Identify which cell holds the provided text, then report its [x, y] central coordinate. 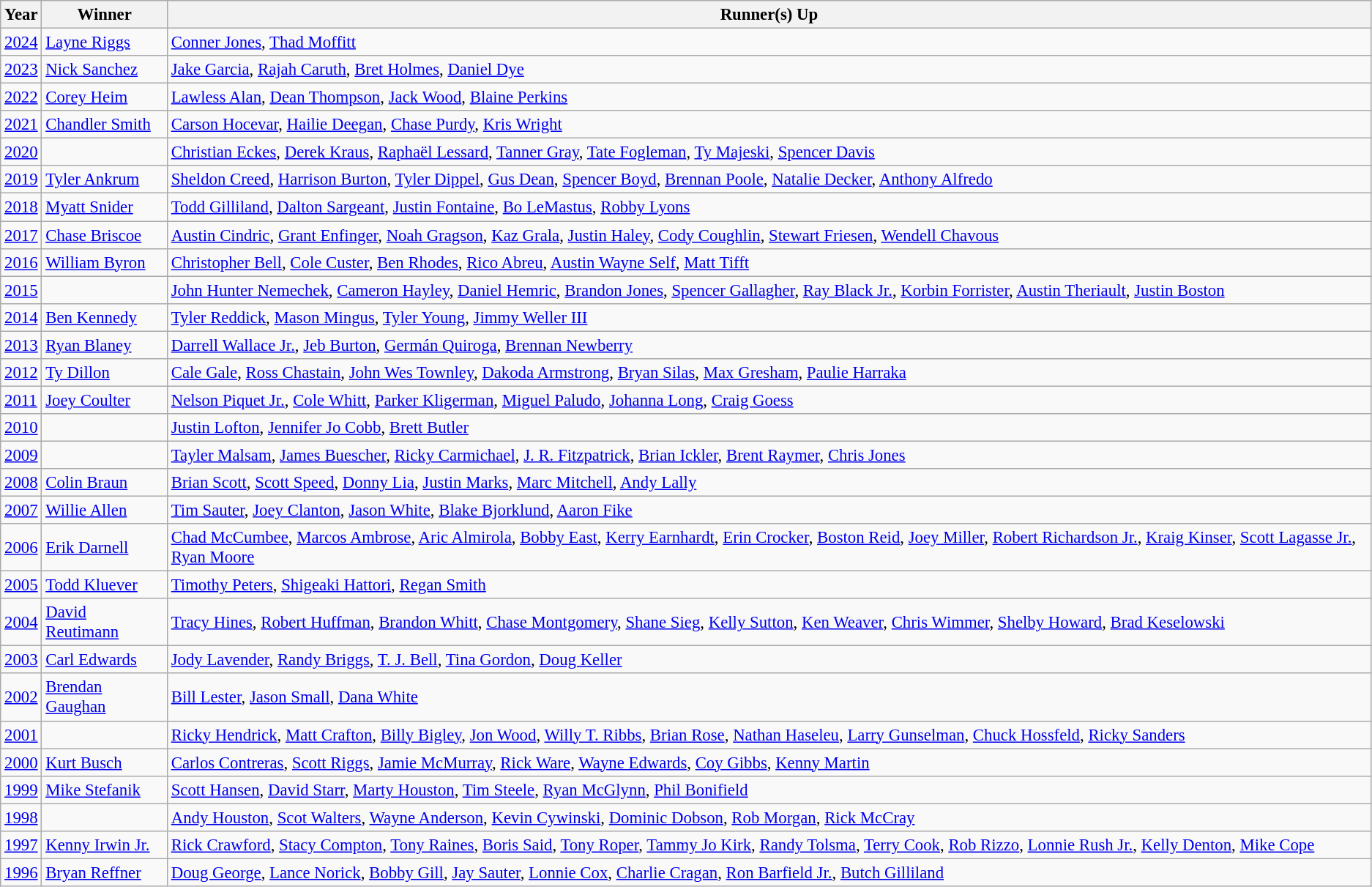
Lawless Alan, Dean Thompson, Jack Wood, Blaine Perkins [769, 97]
Myatt Snider [104, 207]
1997 [21, 845]
Layne Riggs [104, 42]
1996 [21, 872]
Justin Lofton, Jennifer Jo Cobb, Brett Butler [769, 428]
2017 [21, 235]
Carlos Contreras, Scott Riggs, Jamie McMurray, Rick Ware, Wayne Edwards, Coy Gibbs, Kenny Martin [769, 762]
2008 [21, 483]
Bill Lester, Jason Small, Dana White [769, 697]
Ricky Hendrick, Matt Crafton, Billy Bigley, Jon Wood, Willy T. Ribbs, Brian Rose, Nathan Haseleu, Larry Gunselman, Chuck Hossfeld, Ricky Sanders [769, 735]
Tyler Ankrum [104, 179]
2013 [21, 345]
Todd Gilliland, Dalton Sargeant, Justin Fontaine, Bo LeMastus, Robby Lyons [769, 207]
Austin Cindric, Grant Enfinger, Noah Gragson, Kaz Grala, Justin Haley, Cody Coughlin, Stewart Friesen, Wendell Chavous [769, 235]
1999 [21, 790]
2014 [21, 317]
2023 [21, 70]
Scott Hansen, David Starr, Marty Houston, Tim Steele, Ryan McGlynn, Phil Bonifield [769, 790]
2010 [21, 428]
Willie Allen [104, 511]
Tyler Reddick, Mason Mingus, Tyler Young, Jimmy Weller III [769, 317]
2018 [21, 207]
Tayler Malsam, James Buescher, Ricky Carmichael, J. R. Fitzpatrick, Brian Ickler, Brent Raymer, Chris Jones [769, 455]
2003 [21, 660]
Corey Heim [104, 97]
2012 [21, 373]
2000 [21, 762]
Todd Kluever [104, 585]
Timothy Peters, Shigeaki Hattori, Regan Smith [769, 585]
2002 [21, 697]
2016 [21, 262]
2004 [21, 623]
Carl Edwards [104, 660]
Bryan Reffner [104, 872]
2022 [21, 97]
Tracy Hines, Robert Huffman, Brandon Whitt, Chase Montgomery, Shane Sieg, Kelly Sutton, Ken Weaver, Chris Wimmer, Shelby Howard, Brad Keselowski [769, 623]
William Byron [104, 262]
Christian Eckes, Derek Kraus, Raphaël Lessard, Tanner Gray, Tate Fogleman, Ty Majeski, Spencer Davis [769, 152]
Christopher Bell, Cole Custer, Ben Rhodes, Rico Abreu, Austin Wayne Self, Matt Tifft [769, 262]
2019 [21, 179]
2009 [21, 455]
Ben Kennedy [104, 317]
2005 [21, 585]
Brendan Gaughan [104, 697]
Mike Stefanik [104, 790]
2007 [21, 511]
Darrell Wallace Jr., Jeb Burton, Germán Quiroga, Brennan Newberry [769, 345]
Jake Garcia, Rajah Caruth, Bret Holmes, Daniel Dye [769, 70]
Jody Lavender, Randy Briggs, T. J. Bell, Tina Gordon, Doug Keller [769, 660]
Chase Briscoe [104, 235]
2011 [21, 400]
Joey Coulter [104, 400]
Nick Sanchez [104, 70]
Kurt Busch [104, 762]
Cale Gale, Ross Chastain, John Wes Townley, Dakoda Armstrong, Bryan Silas, Max Gresham, Paulie Harraka [769, 373]
Colin Braun [104, 483]
Ryan Blaney [104, 345]
Andy Houston, Scot Walters, Wayne Anderson, Kevin Cywinski, Dominic Dobson, Rob Morgan, Rick McCray [769, 817]
2021 [21, 125]
Year [21, 15]
Tim Sauter, Joey Clanton, Jason White, Blake Bjorklund, Aaron Fike [769, 511]
2001 [21, 735]
2015 [21, 290]
Doug George, Lance Norick, Bobby Gill, Jay Sauter, Lonnie Cox, Charlie Cragan, Ron Barfield Jr., Butch Gilliland [769, 872]
David Reutimann [104, 623]
Erik Darnell [104, 548]
Sheldon Creed, Harrison Burton, Tyler Dippel, Gus Dean, Spencer Boyd, Brennan Poole, Natalie Decker, Anthony Alfredo [769, 179]
Runner(s) Up [769, 15]
1998 [21, 817]
Winner [104, 15]
Kenny Irwin Jr. [104, 845]
Chandler Smith [104, 125]
Conner Jones, Thad Moffitt [769, 42]
Ty Dillon [104, 373]
2020 [21, 152]
Nelson Piquet Jr., Cole Whitt, Parker Kligerman, Miguel Paludo, Johanna Long, Craig Goess [769, 400]
Brian Scott, Scott Speed, Donny Lia, Justin Marks, Marc Mitchell, Andy Lally [769, 483]
Carson Hocevar, Hailie Deegan, Chase Purdy, Kris Wright [769, 125]
2024 [21, 42]
2006 [21, 548]
